Return [x, y] of the center of cell containing provided text 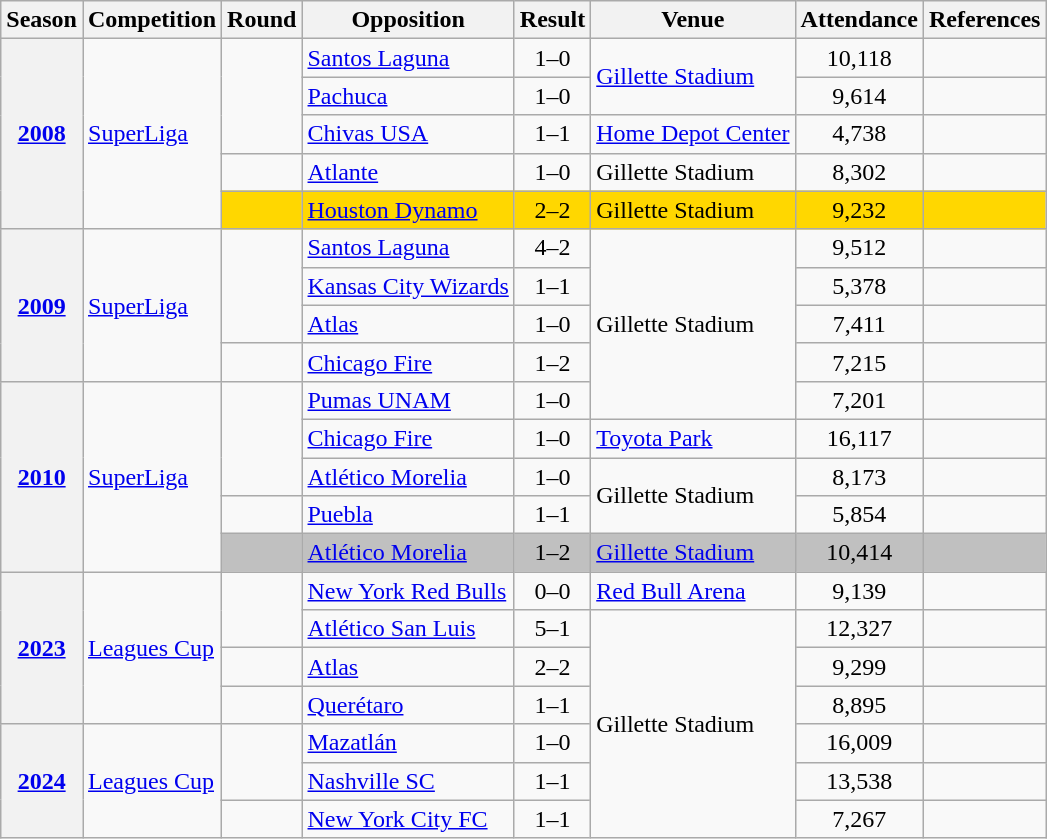
10,118 [859, 58]
2008 [42, 134]
16,117 [859, 438]
9,139 [859, 591]
9,232 [859, 210]
Querétaro [408, 705]
2010 [42, 476]
7,267 [859, 819]
Atlético San Luis [408, 629]
References [984, 20]
7,411 [859, 324]
12,327 [859, 629]
Pachuca [408, 96]
Result [552, 20]
New York City FC [408, 819]
5,854 [859, 515]
Chivas USA [408, 134]
Toyota Park [693, 438]
New York Red Bulls [408, 591]
Mazatlán [408, 743]
Atlante [408, 172]
Puebla [408, 515]
7,215 [859, 362]
16,009 [859, 743]
Kansas City Wizards [408, 286]
4–2 [552, 248]
Competition [152, 20]
8,173 [859, 477]
Nashville SC [408, 781]
9,512 [859, 248]
Attendance [859, 20]
0–0 [552, 591]
Venue [693, 20]
9,299 [859, 667]
8,302 [859, 172]
5–1 [552, 629]
2024 [42, 781]
Round [262, 20]
Season [42, 20]
Red Bull Arena [693, 591]
9,614 [859, 96]
2009 [42, 305]
7,201 [859, 400]
Houston Dynamo [408, 210]
2023 [42, 648]
5,378 [859, 286]
Home Depot Center [693, 134]
13,538 [859, 781]
10,414 [859, 553]
4,738 [859, 134]
Pumas UNAM [408, 400]
Opposition [408, 20]
8,895 [859, 705]
